Find where the given text appears and provide that cell's center as [x, y] coordinate. 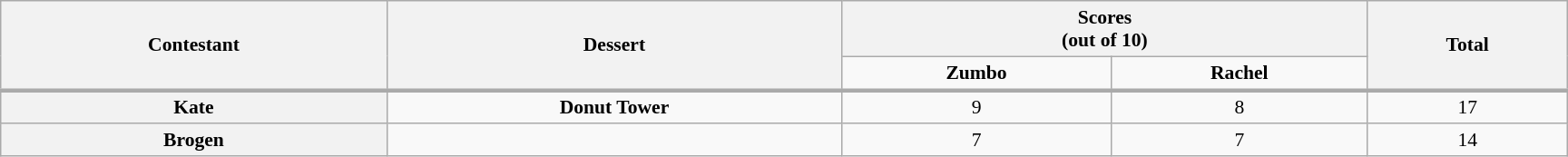
Contestant [194, 45]
Rachel [1240, 73]
14 [1467, 141]
Kate [194, 107]
9 [976, 107]
Donut Tower [614, 107]
8 [1240, 107]
Total [1467, 45]
Zumbo [976, 73]
Scores(out of 10) [1105, 29]
17 [1467, 107]
Dessert [614, 45]
Brogen [194, 141]
